Return (X, Y) of the center of cell containing provided text 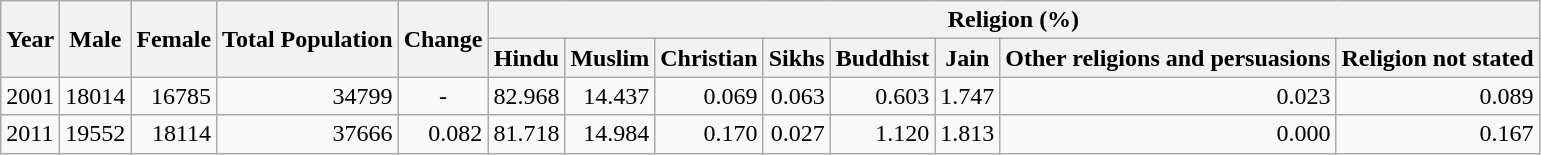
Jain (968, 58)
0.170 (709, 134)
Total Population (308, 39)
Sikhs (796, 58)
Religion not stated (1438, 58)
19552 (96, 134)
0.089 (1438, 96)
Buddhist (882, 58)
0.000 (1168, 134)
0.069 (709, 96)
Other religions and persuasions (1168, 58)
Hindu (526, 58)
37666 (308, 134)
82.968 (526, 96)
Year (30, 39)
1.120 (882, 134)
Change (443, 39)
0.023 (1168, 96)
14.437 (610, 96)
18014 (96, 96)
Muslim (610, 58)
0.027 (796, 134)
2001 (30, 96)
14.984 (610, 134)
2011 (30, 134)
Christian (709, 58)
34799 (308, 96)
Female (174, 39)
0.603 (882, 96)
Religion (%) (1014, 20)
1.813 (968, 134)
1.747 (968, 96)
0.167 (1438, 134)
- (443, 96)
0.082 (443, 134)
Male (96, 39)
18114 (174, 134)
81.718 (526, 134)
0.063 (796, 96)
16785 (174, 96)
